From the cell containing the given text, extract its center point as (x, y) coordinate. 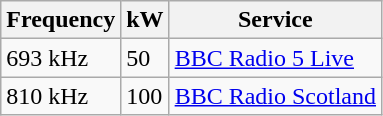
100 (145, 96)
Frequency (61, 20)
693 kHz (61, 58)
kW (145, 20)
BBC Radio Scotland (275, 96)
Service (275, 20)
810 kHz (61, 96)
50 (145, 58)
BBC Radio 5 Live (275, 58)
